Provide the (x, y) coordinate of the cell's center where the given text is located.  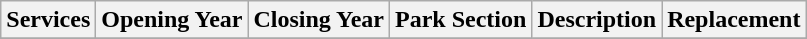
Park Section (460, 20)
Services (48, 20)
Opening Year (172, 20)
Description (597, 20)
Replacement (734, 20)
Closing Year (319, 20)
